Scan for the cell matching the given text and deliver its (x, y) coordinate at center. 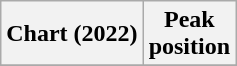
Peakposition (189, 34)
Chart (2022) (72, 34)
